Scan for the cell matching the given text and deliver its [X, Y] coordinate at center. 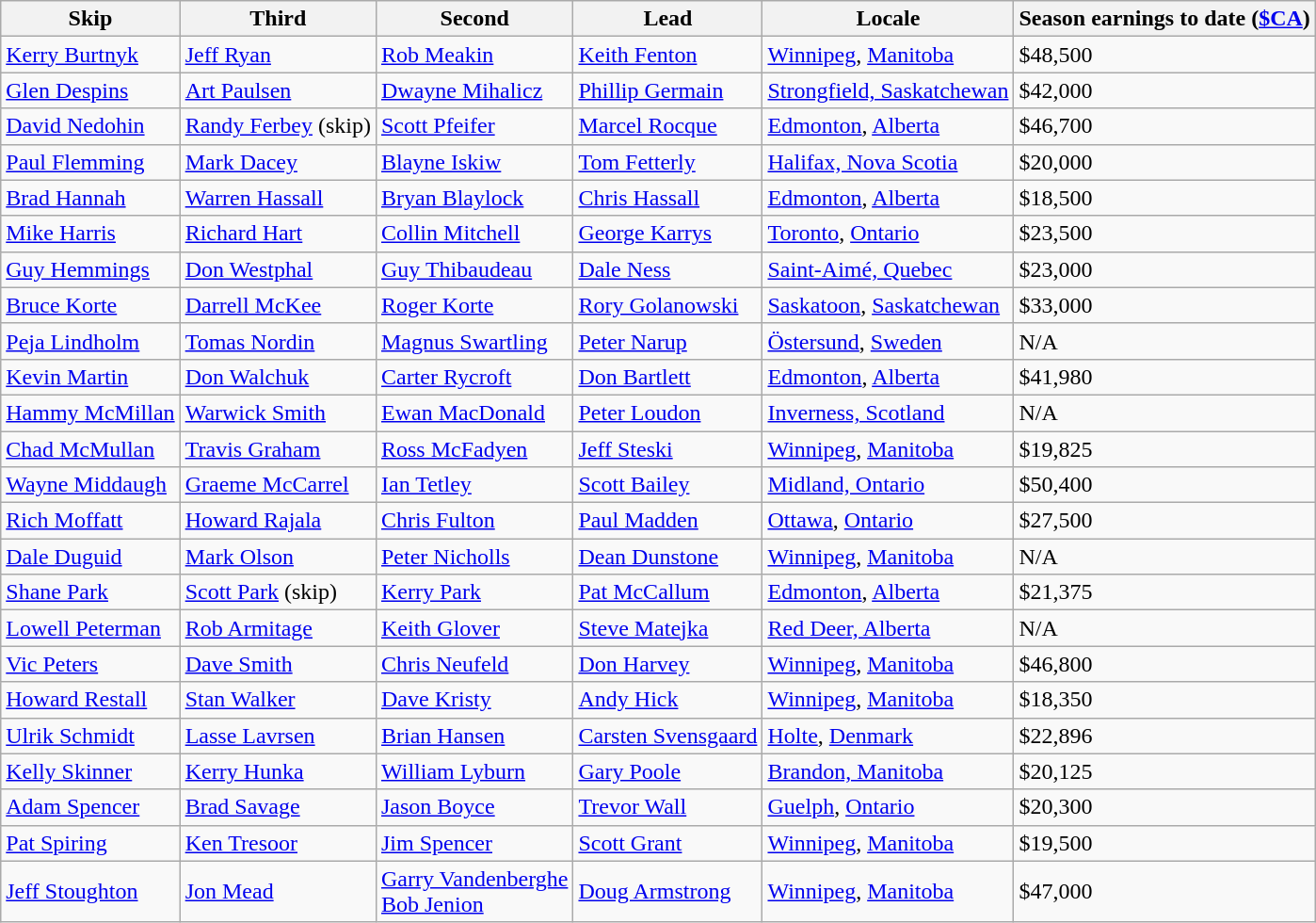
Don Westphal [278, 269]
Randy Ferbey (skip) [278, 126]
Halifax, Nova Scotia [889, 162]
Don Bartlett [668, 377]
Graeme McCarrel [278, 485]
Rich Moffatt [90, 521]
Doug Armstrong [668, 891]
Collin Mitchell [474, 234]
Lasse Lavrsen [278, 736]
Steve Matejka [668, 628]
Andy Hick [668, 700]
Skip [90, 19]
Glen Despins [90, 90]
Howard Restall [90, 700]
Bruce Korte [90, 305]
Third [278, 19]
$18,500 [1164, 198]
Tom Fetterly [668, 162]
Dale Duguid [90, 557]
Peja Lindholm [90, 341]
$23,000 [1164, 269]
Guy Hemmings [90, 269]
Roger Korte [474, 305]
$41,980 [1164, 377]
David Nedohin [90, 126]
Dwayne Mihalicz [474, 90]
Adam Spencer [90, 807]
Mark Dacey [278, 162]
Dave Smith [278, 664]
Strongfield, Saskatchewan [889, 90]
$47,000 [1164, 891]
Chris Fulton [474, 521]
Keith Fenton [668, 55]
Garry Vandenberghe Bob Jenion [474, 891]
Lowell Peterman [90, 628]
Vic Peters [90, 664]
$50,400 [1164, 485]
Red Deer, Alberta [889, 628]
Dale Ness [668, 269]
Locale [889, 19]
Holte, Denmark [889, 736]
Art Paulsen [278, 90]
Warren Hassall [278, 198]
Jeff Stoughton [90, 891]
Kerry Hunka [278, 771]
Don Walchuk [278, 377]
$46,800 [1164, 664]
Carter Rycroft [474, 377]
Peter Narup [668, 341]
Dean Dunstone [668, 557]
Paul Madden [668, 521]
Chris Hassall [668, 198]
Gary Poole [668, 771]
$48,500 [1164, 55]
Saskatoon, Saskatchewan [889, 305]
$19,825 [1164, 449]
Jeff Ryan [278, 55]
$42,000 [1164, 90]
Rob Meakin [474, 55]
Kerry Burtnyk [90, 55]
$20,125 [1164, 771]
Darrell McKee [278, 305]
Scott Pfeifer [474, 126]
Phillip Germain [668, 90]
Peter Nicholls [474, 557]
Pat Spiring [90, 843]
Ross McFadyen [474, 449]
$27,500 [1164, 521]
Mike Harris [90, 234]
Marcel Rocque [668, 126]
Chad McMullan [90, 449]
Ian Tetley [474, 485]
Stan Walker [278, 700]
$18,350 [1164, 700]
Scott Bailey [668, 485]
Kelly Skinner [90, 771]
Kerry Park [474, 592]
Second [474, 19]
$33,000 [1164, 305]
William Lyburn [474, 771]
$23,500 [1164, 234]
Trevor Wall [668, 807]
Ulrik Schmidt [90, 736]
Magnus Swartling [474, 341]
Östersund, Sweden [889, 341]
Carsten Svensgaard [668, 736]
Wayne Middaugh [90, 485]
$22,896 [1164, 736]
Chris Neufeld [474, 664]
Warwick Smith [278, 413]
$20,000 [1164, 162]
Season earnings to date ($CA) [1164, 19]
Midland, Ontario [889, 485]
Peter Loudon [668, 413]
Brian Hansen [474, 736]
Brad Hannah [90, 198]
Don Harvey [668, 664]
Jon Mead [278, 891]
Rob Armitage [278, 628]
Blayne Iskiw [474, 162]
Kevin Martin [90, 377]
Saint-Aimé, Quebec [889, 269]
Dave Kristy [474, 700]
Travis Graham [278, 449]
Mark Olson [278, 557]
Scott Park (skip) [278, 592]
Rory Golanowski [668, 305]
Bryan Blaylock [474, 198]
Ken Tresoor [278, 843]
George Karrys [668, 234]
Ewan MacDonald [474, 413]
Lead [668, 19]
Keith Glover [474, 628]
$20,300 [1164, 807]
Scott Grant [668, 843]
Brad Savage [278, 807]
$46,700 [1164, 126]
Hammy McMillan [90, 413]
$21,375 [1164, 592]
Shane Park [90, 592]
Ottawa, Ontario [889, 521]
Jim Spencer [474, 843]
Brandon, Manitoba [889, 771]
Toronto, Ontario [889, 234]
Richard Hart [278, 234]
Howard Rajala [278, 521]
$19,500 [1164, 843]
Guy Thibaudeau [474, 269]
Guelph, Ontario [889, 807]
Jason Boyce [474, 807]
Inverness, Scotland [889, 413]
Paul Flemming [90, 162]
Tomas Nordin [278, 341]
Pat McCallum [668, 592]
Jeff Steski [668, 449]
